Pinpoint the cell where the given text exists, returning its [x, y] midpoint coordinate. 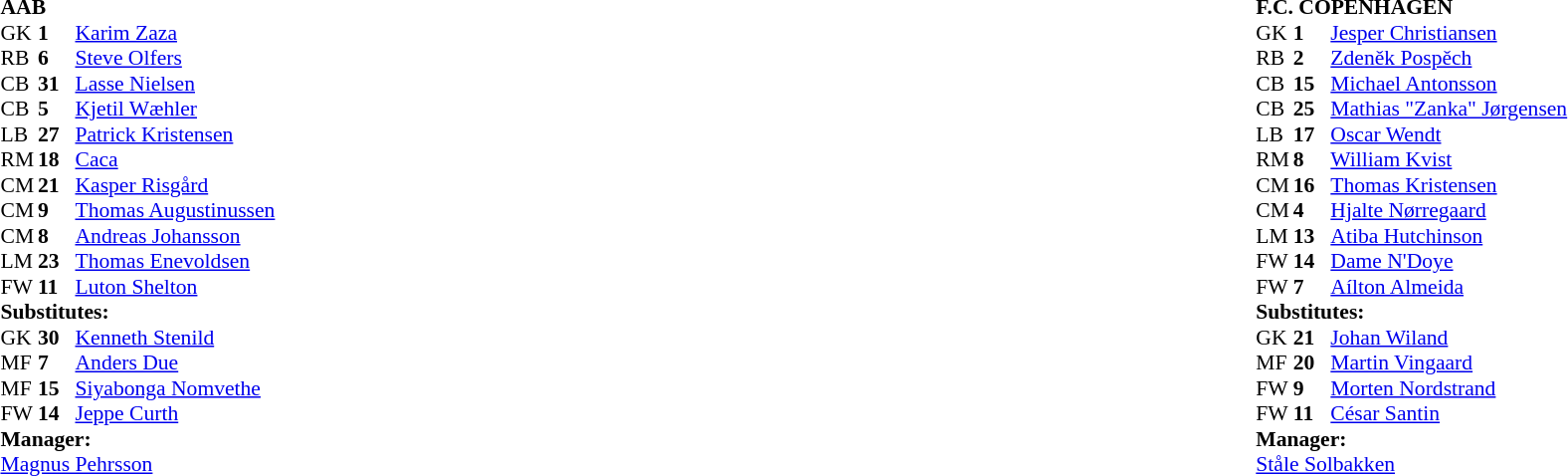
Anders Due [175, 363]
Aílton Almeida [1449, 287]
Kenneth Stenild [175, 338]
Thomas Enevoldsen [175, 262]
31 [57, 84]
25 [1312, 109]
Morten Nordstrand [1449, 388]
2 [1312, 59]
Thomas Augustinussen [175, 210]
Johan Wiland [1449, 338]
27 [57, 134]
César Santin [1449, 413]
Lasse Nielsen [175, 84]
Zdeněk Pospěch [1449, 59]
20 [1312, 363]
Michael Antonsson [1449, 84]
Hjalte Nørregaard [1449, 210]
Atiba Hutchinson [1449, 236]
16 [1312, 185]
Karim Zaza [175, 33]
Siyabonga Nomvethe [175, 388]
5 [57, 109]
Jeppe Curth [175, 413]
18 [57, 160]
Kjetil Wæhler [175, 109]
Andreas Johansson [175, 236]
30 [57, 338]
6 [57, 59]
4 [1312, 210]
Mathias "Zanka" Jørgensen [1449, 109]
Kasper Risgård [175, 185]
Luton Shelton [175, 287]
Caca [175, 160]
Martin Vingaard [1449, 363]
13 [1312, 236]
William Kvist [1449, 160]
17 [1312, 134]
Oscar Wendt [1449, 134]
23 [57, 262]
Dame N'Doye [1449, 262]
Steve Olfers [175, 59]
Thomas Kristensen [1449, 185]
Patrick Kristensen [175, 134]
Jesper Christiansen [1449, 33]
